Capture the cell that displays the provided text and extract its [x, y] central coordinate. 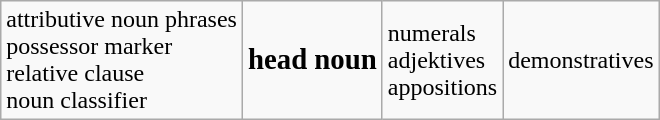
numeralsadjektivesappositions [442, 60]
demonstratives [581, 60]
head noun [312, 60]
attributive noun phrasespossessor markerrelative clausenoun classifier [122, 60]
